Locate the cell with the specified text and output its [x, y] center coordinate. 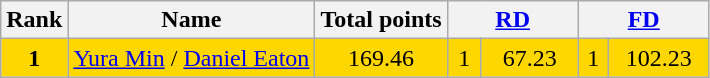
Name [192, 20]
RD [512, 20]
67.23 [530, 58]
169.46 [381, 58]
102.23 [658, 58]
Rank [34, 20]
Total points [381, 20]
Yura Min / Daniel Eaton [192, 58]
FD [644, 20]
